Provide the [x, y] coordinate of the cell's center where the given text is located.  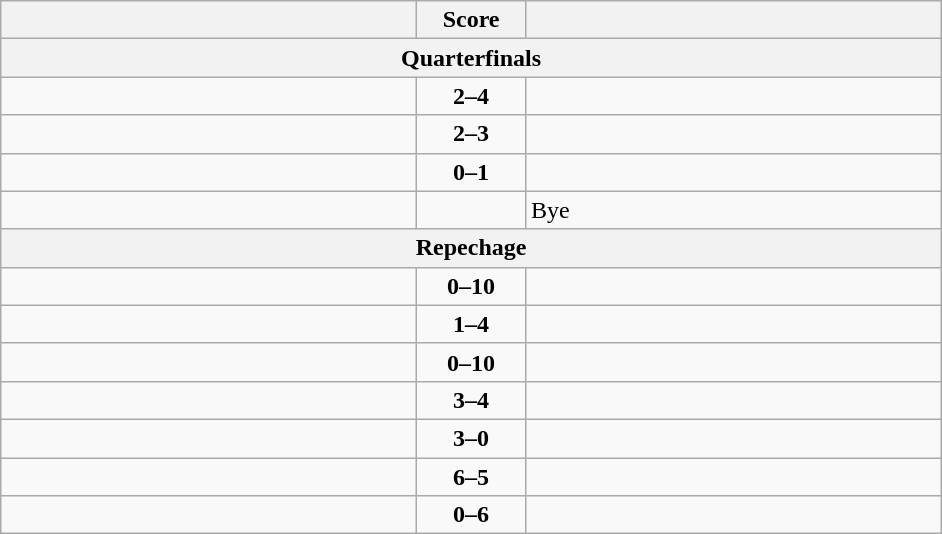
0–1 [472, 172]
Quarterfinals [472, 58]
Bye [733, 210]
Repechage [472, 248]
Score [472, 20]
1–4 [472, 324]
0–6 [472, 515]
6–5 [472, 477]
2–3 [472, 134]
3–0 [472, 438]
3–4 [472, 400]
2–4 [472, 96]
